Return (X, Y) of the center of cell containing provided text 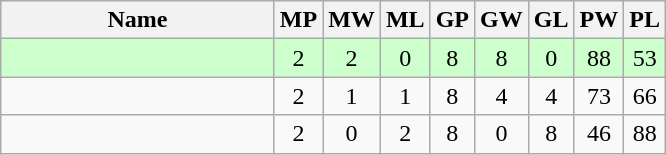
GL (551, 20)
53 (645, 58)
PL (645, 20)
GP (452, 20)
Name (138, 20)
GW (502, 20)
46 (599, 134)
MW (352, 20)
PW (599, 20)
ML (405, 20)
MP (298, 20)
66 (645, 96)
73 (599, 96)
